Output the (X, Y) coordinate of the center of the cell containing the given text.  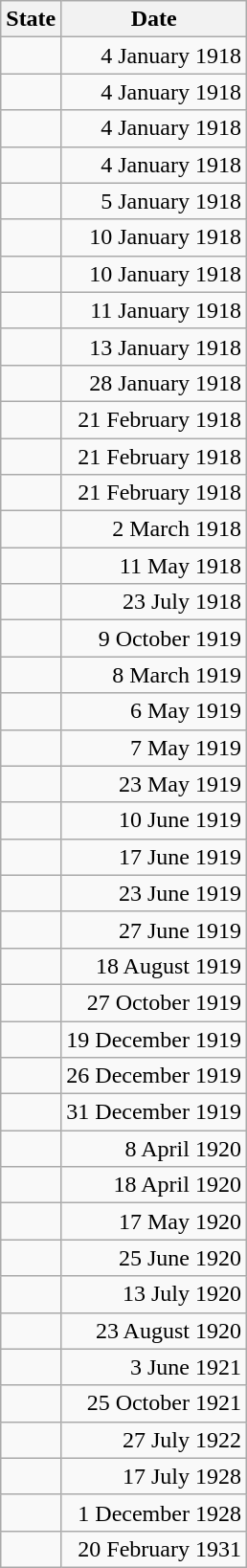
17 July 1928 (154, 1476)
13 January 1918 (154, 347)
1 December 1928 (154, 1512)
Date (154, 19)
18 April 1920 (154, 1185)
11 January 1918 (154, 310)
17 May 1920 (154, 1221)
23 May 1919 (154, 784)
2 March 1918 (154, 529)
18 August 1919 (154, 966)
20 February 1931 (154, 1549)
25 June 1920 (154, 1258)
23 June 1919 (154, 893)
27 October 1919 (154, 1002)
23 August 1920 (154, 1331)
17 June 1919 (154, 857)
10 June 1919 (154, 820)
26 December 1919 (154, 1076)
State (31, 19)
31 December 1919 (154, 1112)
28 January 1918 (154, 383)
6 May 1919 (154, 711)
5 January 1918 (154, 201)
3 June 1921 (154, 1367)
19 December 1919 (154, 1039)
7 May 1919 (154, 748)
9 October 1919 (154, 638)
27 July 1922 (154, 1440)
8 April 1920 (154, 1149)
11 May 1918 (154, 566)
23 July 1918 (154, 602)
27 June 1919 (154, 930)
8 March 1919 (154, 675)
25 October 1921 (154, 1403)
13 July 1920 (154, 1294)
